Pinpoint the cell where the given text exists, returning its [X, Y] midpoint coordinate. 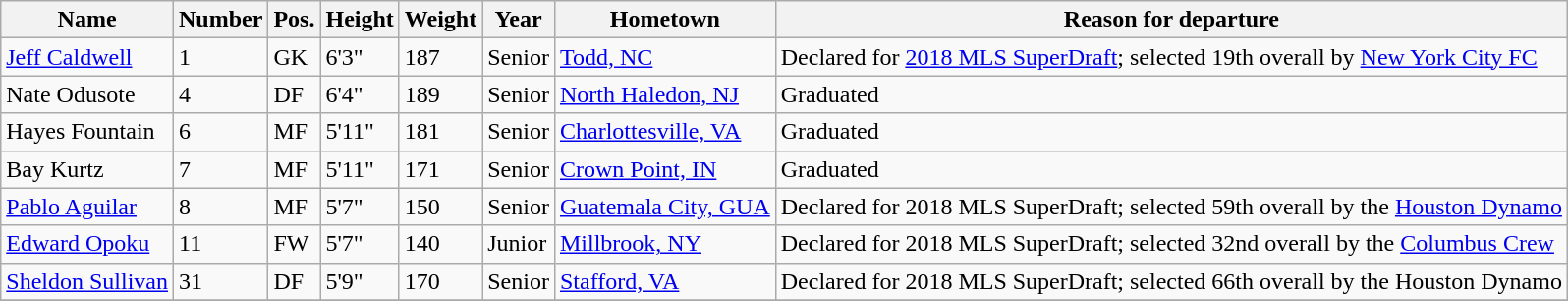
North Haledon, NJ [664, 94]
Hometown [664, 20]
171 [440, 169]
Name [87, 20]
Guatemala City, GUA [664, 207]
6'3" [360, 57]
6 [220, 132]
11 [220, 244]
Millbrook, NY [664, 244]
150 [440, 207]
Stafford, VA [664, 281]
Crown Point, IN [664, 169]
Charlottesville, VA [664, 132]
Todd, NC [664, 57]
Sheldon Sullivan [87, 281]
31 [220, 281]
Pos. [295, 20]
Pablo Aguilar [87, 207]
8 [220, 207]
Weight [440, 20]
4 [220, 94]
7 [220, 169]
189 [440, 94]
FW [295, 244]
Junior [519, 244]
Edward Opoku [87, 244]
GK [295, 57]
Declared for 2018 MLS SuperDraft; selected 19th overall by New York City FC [1171, 57]
187 [440, 57]
6'4" [360, 94]
181 [440, 132]
Year [519, 20]
Height [360, 20]
Declared for 2018 MLS SuperDraft; selected 32nd overall by the Columbus Crew [1171, 244]
Declared for 2018 MLS SuperDraft; selected 59th overall by the Houston Dynamo [1171, 207]
Declared for 2018 MLS SuperDraft; selected 66th overall by the Houston Dynamo [1171, 281]
5'9" [360, 281]
Bay Kurtz [87, 169]
Number [220, 20]
170 [440, 281]
Jeff Caldwell [87, 57]
Reason for departure [1171, 20]
Hayes Fountain [87, 132]
Nate Odusote [87, 94]
140 [440, 244]
1 [220, 57]
